Pinpoint the cell where the given text exists, returning its (x, y) midpoint coordinate. 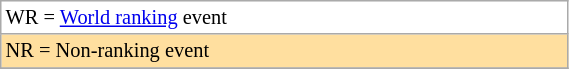
NR = Non-ranking event (284, 51)
WR = World ranking event (284, 17)
